For the text-containing cell, return its midpoint in [X, Y] coordinate format. 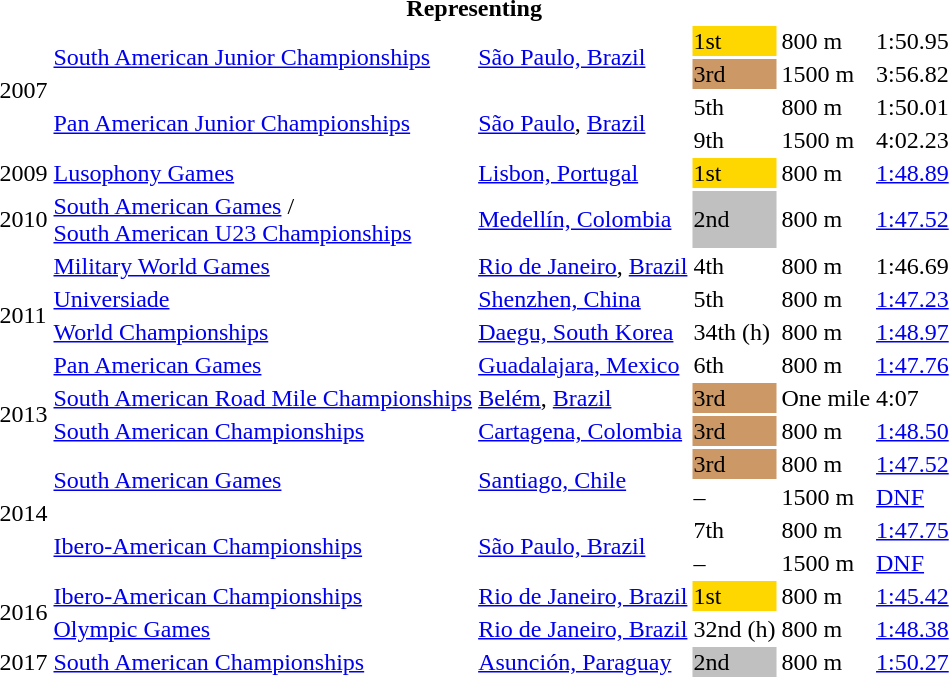
South American Junior Championships [263, 58]
Asunción, Paraguay [583, 662]
Medellín, Colombia [583, 220]
7th [734, 530]
Lisbon, Portugal [583, 173]
Military World Games [263, 266]
4th [734, 266]
Santiago, Chile [583, 480]
6th [734, 365]
Cartagena, Colombia [583, 431]
Lusophony Games [263, 173]
One mile [826, 398]
Pan American Junior Championships [263, 124]
9th [734, 140]
South American Road Mile Championships [263, 398]
34th (h) [734, 332]
South American Games / South American U23 Championships [263, 220]
Belém, Brazil [583, 398]
Pan American Games [263, 365]
Olympic Games [263, 629]
South American Games [263, 480]
Daegu, South Korea [583, 332]
Shenzhen, China [583, 299]
32nd (h) [734, 629]
Guadalajara, Mexico [583, 365]
Universiade [263, 299]
World Championships [263, 332]
